Scan for the cell matching the given text and deliver its [x, y] coordinate at center. 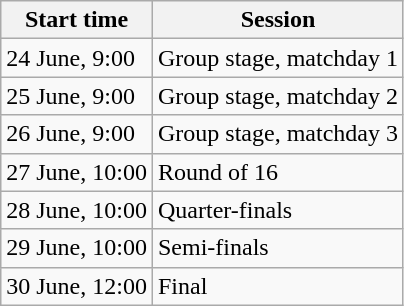
Start time [77, 20]
24 June, 9:00 [77, 58]
28 June, 10:00 [77, 210]
Group stage, matchday 1 [278, 58]
Round of 16 [278, 172]
30 June, 12:00 [77, 286]
27 June, 10:00 [77, 172]
Quarter-finals [278, 210]
25 June, 9:00 [77, 96]
Group stage, matchday 2 [278, 96]
26 June, 9:00 [77, 134]
Session [278, 20]
Final [278, 286]
29 June, 10:00 [77, 248]
Semi-finals [278, 248]
Group stage, matchday 3 [278, 134]
